Detect which cell encompasses the target text, then output its [X, Y] center coordinate. 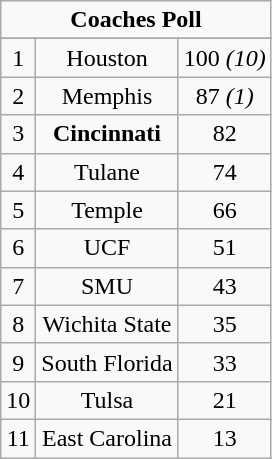
1 [18, 58]
51 [224, 248]
82 [224, 134]
Coaches Poll [136, 20]
9 [18, 362]
6 [18, 248]
UCF [107, 248]
Temple [107, 210]
Tulsa [107, 400]
87 (1) [224, 96]
SMU [107, 286]
Wichita State [107, 324]
Memphis [107, 96]
21 [224, 400]
33 [224, 362]
Houston [107, 58]
11 [18, 438]
5 [18, 210]
Tulane [107, 172]
East Carolina [107, 438]
10 [18, 400]
8 [18, 324]
13 [224, 438]
7 [18, 286]
66 [224, 210]
35 [224, 324]
43 [224, 286]
3 [18, 134]
74 [224, 172]
100 (10) [224, 58]
2 [18, 96]
Cincinnati [107, 134]
4 [18, 172]
South Florida [107, 362]
